Output the (x, y) coordinate of the center of the cell containing the given text.  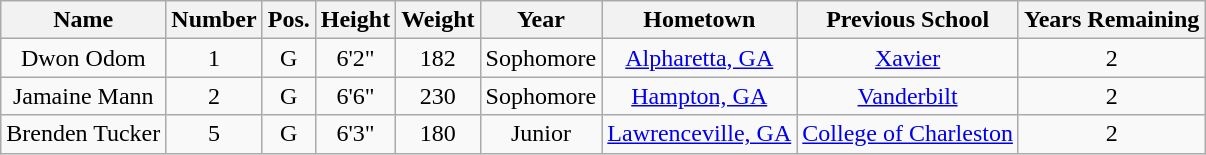
6'6" (355, 96)
1 (214, 58)
182 (438, 58)
Xavier (908, 58)
Previous School (908, 20)
Dwon Odom (84, 58)
Vanderbilt (908, 96)
Lawrenceville, GA (700, 134)
Alpharetta, GA (700, 58)
180 (438, 134)
6'2" (355, 58)
Pos. (288, 20)
230 (438, 96)
College of Charleston (908, 134)
6'3" (355, 134)
Weight (438, 20)
Name (84, 20)
Number (214, 20)
Brenden Tucker (84, 134)
Years Remaining (1111, 20)
Year (541, 20)
Height (355, 20)
Hampton, GA (700, 96)
Hometown (700, 20)
5 (214, 134)
Junior (541, 134)
Jamaine Mann (84, 96)
